Output the (X, Y) coordinate of the center of the cell containing the given text.  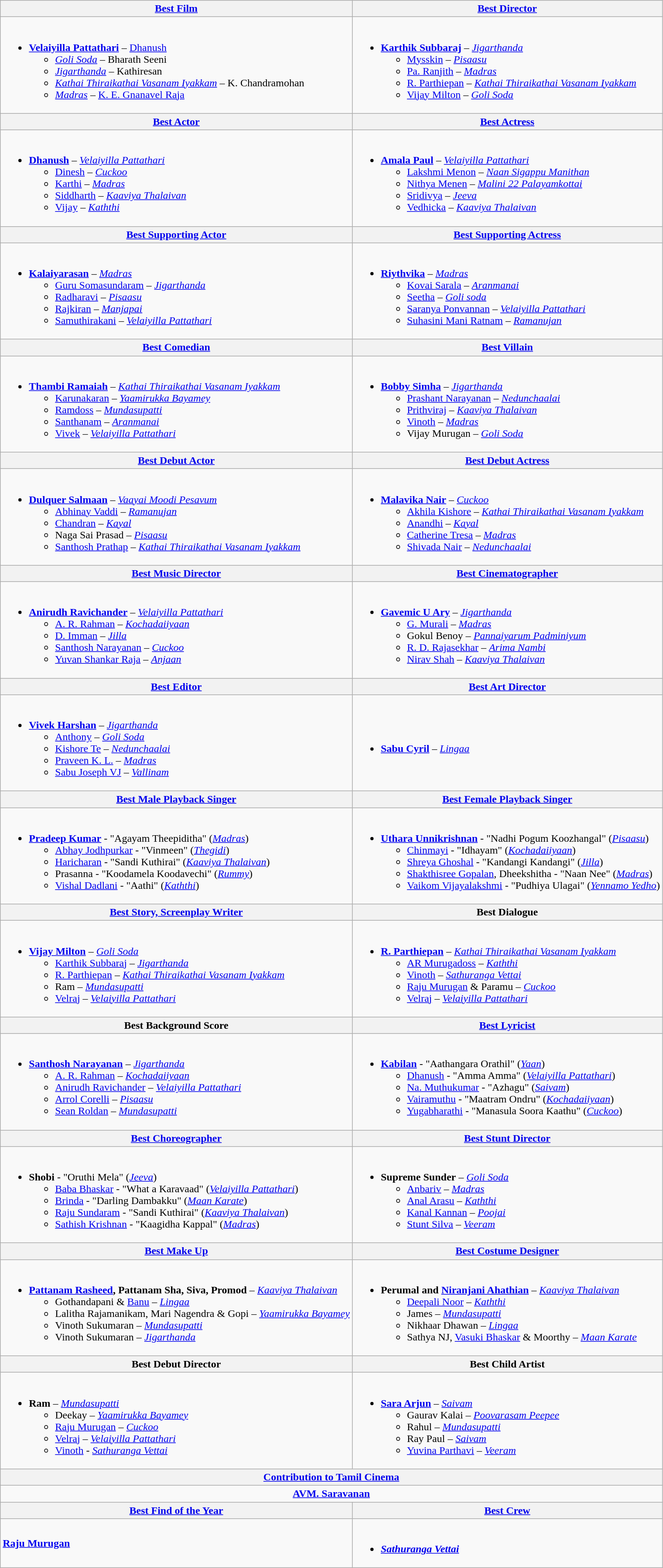
Best Editor (176, 687)
Raju Murugan (176, 1543)
Malavika Nair – CuckooAkhila Kishore – Kathai Thiraikathai Vasanam IyakkamAnandhi – KayalCatherine Tresa – MadrasShivada Nair – Nedunchaalai (507, 517)
Best Art Director (507, 687)
AVM. Saravanan (331, 1493)
Best Stunt Director (507, 1138)
Dhanush – Velaiyilla PattathariDinesh – CuckooKarthi – MadrasSiddharth – Kaaviya ThalaivanVijay – Kaththi (176, 178)
Best Find of the Year (176, 1510)
Best Debut Director (176, 1364)
Best Female Playback Singer (507, 799)
Best Dialogue (507, 912)
Best Actor (176, 122)
Vivek Harshan – JigarthandaAnthony – Goli SodaKishore Te – NedunchaalaiPraveen K. L. – MadrasSabu Joseph VJ – Vallinam (176, 743)
Best Child Artist (507, 1364)
Best Story, Screenplay Writer (176, 912)
Best Supporting Actress (507, 235)
Sara Arjun – SaivamGaurav Kalai – Poovarasam PeepeeRahul – MundasupattiRay Paul – SaivamYuvina Parthavi – Veeram (507, 1420)
Best Costume Designer (507, 1251)
Best Debut Actress (507, 460)
Sabu Cyril – Lingaa (507, 743)
Ram – MundasupattiDeekay – Yaamirukka BayameyRaju Murugan – CuckooVelraj – Velaiyilla PattathariVinoth - Sathuranga Vettai (176, 1420)
Sathuranga Vettai (507, 1543)
Best Make Up (176, 1251)
Bobby Simha – JigarthandaPrashant Narayanan – NedunchaalaiPrithviraj – Kaaviya ThalaivanVinoth – MadrasVijay Murugan – Goli Soda (507, 404)
Gavemic U Ary – JigarthandaG. Murali – MadrasGokul Benoy – Pannaiyarum PadminiyumR. D. Rajasekhar – Arima NambiNirav Shah – Kaaviya Thalaivan (507, 629)
Karthik Subbaraj – JigarthandaMysskin – PisaasuPa. Ranjith – MadrasR. Parthiepan – Kathai Thiraikathai Vasanam IyakkamVijay Milton – Goli Soda (507, 65)
Best Music Director (176, 573)
Best Lyricist (507, 1025)
Best Background Score (176, 1025)
Anirudh Ravichander – Velaiyilla PattathariA. R. Rahman – KochadaiiyaanD. Imman – JillaSanthosh Narayanan – CuckooYuvan Shankar Raja – Anjaan (176, 629)
Best Male Playback Singer (176, 799)
Best Comedian (176, 347)
Kalaiyarasan – MadrasGuru Somasundaram – JigarthandaRadharavi – PisaasuRajkiran – ManjapaiSamuthirakani – Velaiyilla Pattathari (176, 291)
Riythvika – MadrasKovai Sarala – AranmanaiSeetha – Goli sodaSaranya Ponvannan – Velaiyilla PattathariSuhasini Mani Ratnam – Ramanujan (507, 291)
Best Actress (507, 122)
Best Supporting Actor (176, 235)
Supreme Sunder – Goli SodaAnbariv – MadrasAnal Arasu – KaththiKanal Kannan – PoojaiStunt Silva – Veeram (507, 1194)
Best Crew (507, 1510)
Best Film (176, 9)
Best Choreographer (176, 1138)
Best Cinematographer (507, 573)
Best Debut Actor (176, 460)
Best Villain (507, 347)
Contribution to Tamil Cinema (331, 1477)
Best Director (507, 9)
